Detect which cell encompasses the target text, then output its (X, Y) center coordinate. 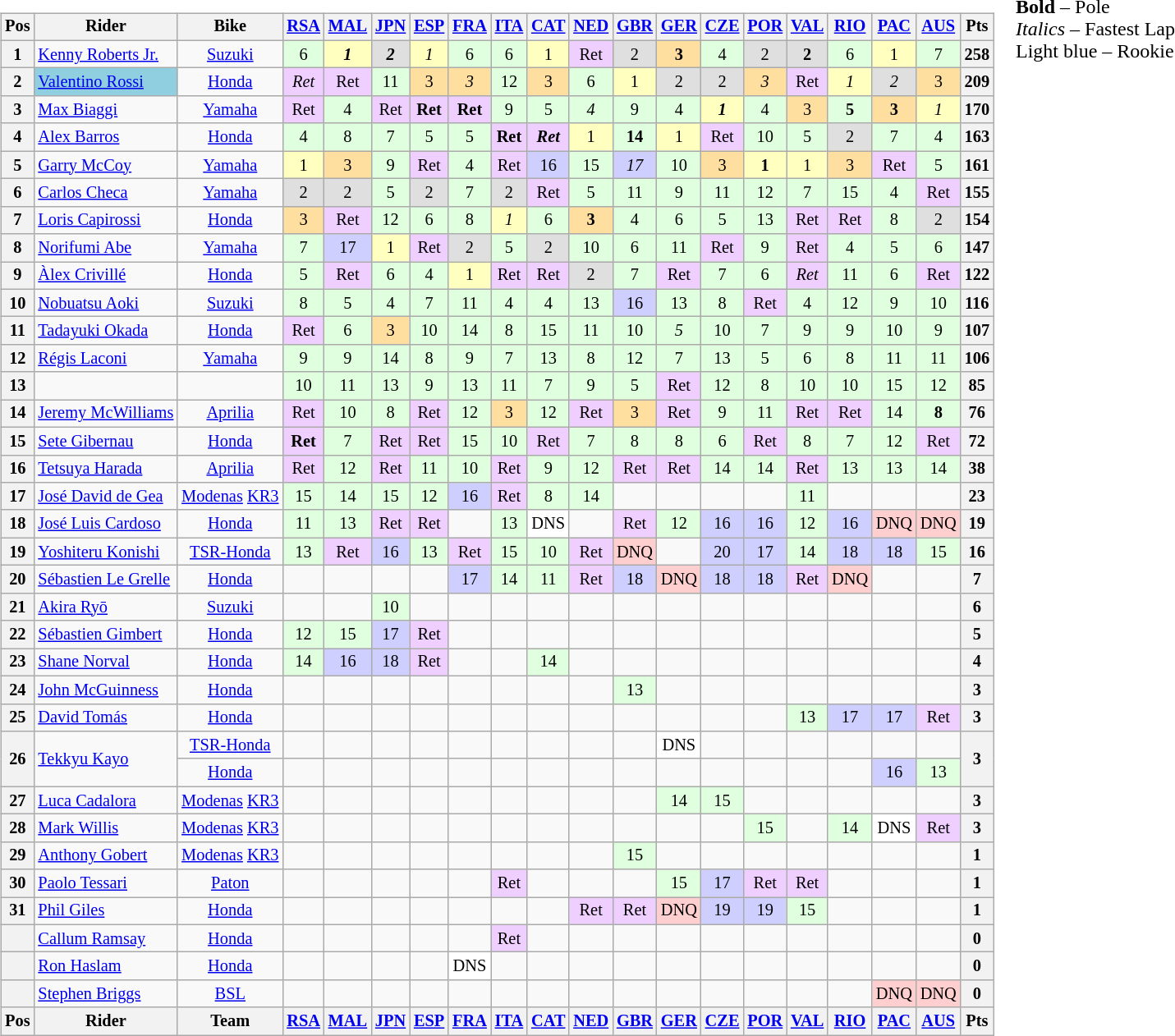
147 (977, 248)
31 (17, 911)
76 (977, 414)
163 (977, 137)
Garry McCoy (105, 165)
Norifumi Abe (105, 248)
28 (17, 828)
Luca Cadalora (105, 800)
Paolo Tessari (105, 883)
85 (977, 386)
Phil Giles (105, 911)
27 (17, 800)
Sébastien Le Grelle (105, 580)
30 (17, 883)
Sébastien Gimbert (105, 635)
Anthony Gobert (105, 855)
Carlos Checa (105, 193)
Sete Gibernau (105, 441)
161 (977, 165)
Àlex Crivillé (105, 276)
José Luis Cardoso (105, 524)
116 (977, 303)
Akira Ryō (105, 607)
Tekkyu Kayo (105, 759)
106 (977, 359)
BSL (230, 994)
Régis Laconi (105, 359)
Stephen Briggs (105, 994)
122 (977, 276)
Loris Capirossi (105, 220)
Paton (230, 883)
Mark Willis (105, 828)
170 (977, 110)
38 (977, 469)
Shane Norval (105, 662)
Jeremy McWilliams (105, 414)
Valentino Rossi (105, 82)
154 (977, 220)
21 (17, 607)
258 (977, 54)
John McGuinness (105, 690)
Yoshiteru Konishi (105, 552)
Ron Haslam (105, 966)
26 (17, 759)
Kenny Roberts Jr. (105, 54)
David Tomás (105, 717)
24 (17, 690)
Max Biaggi (105, 110)
72 (977, 441)
Nobuatsu Aoki (105, 303)
José David de Gea (105, 497)
22 (17, 635)
209 (977, 82)
155 (977, 193)
25 (17, 717)
Team (230, 1021)
Tetsuya Harada (105, 469)
Bike (230, 27)
Tadayuki Okada (105, 331)
Callum Ramsay (105, 938)
29 (17, 855)
Alex Barros (105, 137)
107 (977, 331)
